Return the (x, y) coordinate for the center point of the cell that contains the specified text.  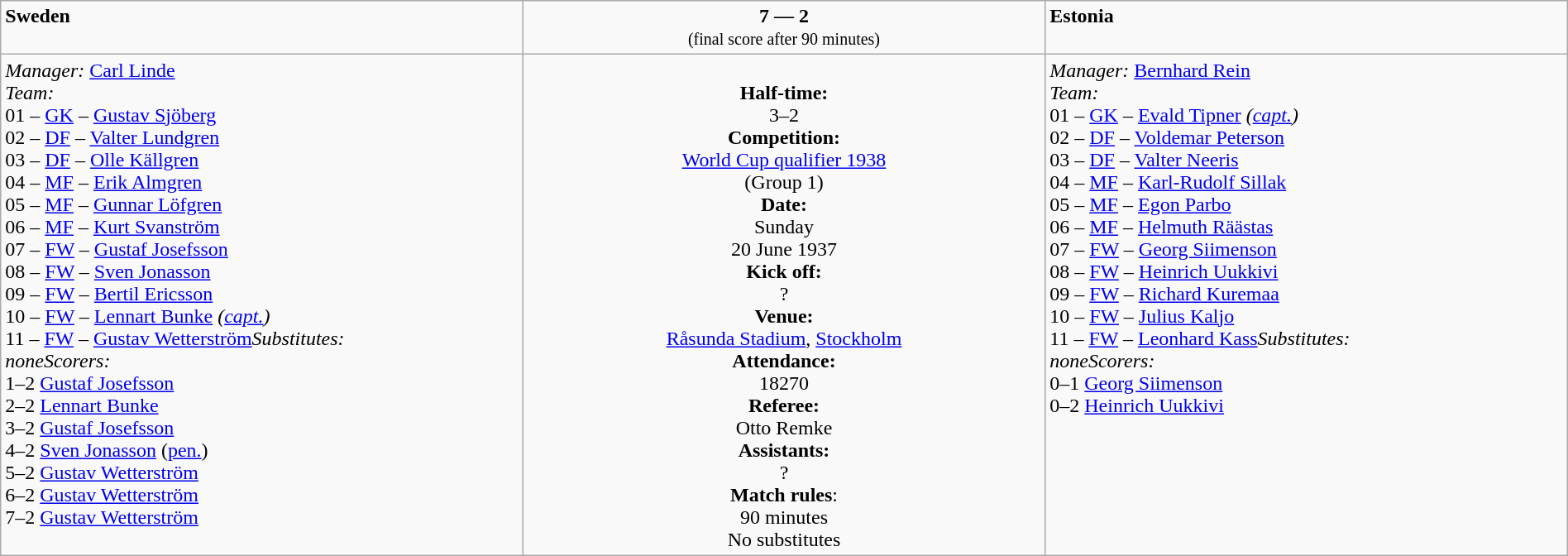
Sweden (262, 28)
Estonia (1307, 28)
7 — 2(final score after 90 minutes) (784, 28)
